Provide the (X, Y) coordinate of the cell's center where the given text is located.  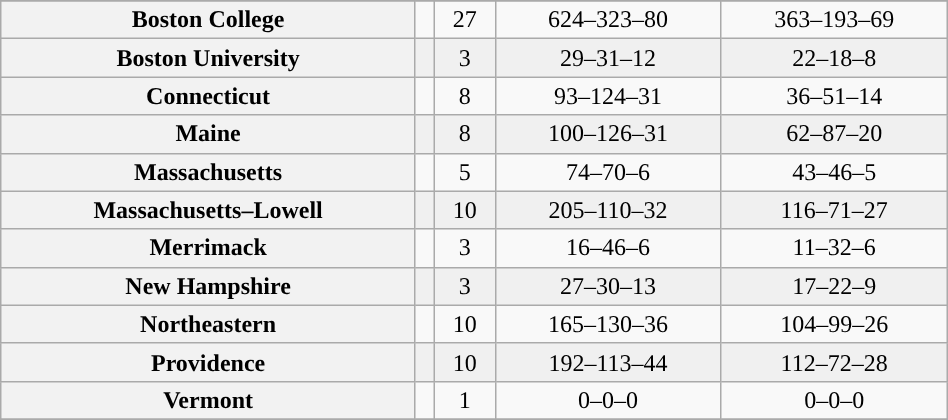
29–31–12 (608, 58)
17–22–9 (834, 286)
Boston College (208, 20)
62–87–20 (834, 134)
104–99–26 (834, 324)
43–46–5 (834, 172)
205–110–32 (608, 210)
11–32–6 (834, 248)
192–113–44 (608, 362)
36–51–14 (834, 96)
Providence (208, 362)
22–18–8 (834, 58)
Massachusetts–Lowell (208, 210)
27 (465, 20)
112–72–28 (834, 362)
Northeastern (208, 324)
363–193–69 (834, 20)
Connecticut (208, 96)
Merrimack (208, 248)
Maine (208, 134)
74–70–6 (608, 172)
624–323–80 (608, 20)
5 (465, 172)
27–30–13 (608, 286)
1 (465, 400)
100–126–31 (608, 134)
93–124–31 (608, 96)
New Hampshire (208, 286)
Vermont (208, 400)
165–130–36 (608, 324)
116–71–27 (834, 210)
Massachusetts (208, 172)
Boston University (208, 58)
16–46–6 (608, 248)
